Find where the given text appears and provide that cell's center as (X, Y) coordinate. 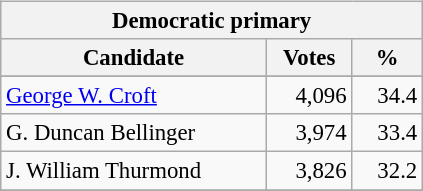
3,826 (309, 171)
Candidate (134, 58)
Votes (309, 58)
% (388, 58)
34.4 (388, 96)
George W. Croft (134, 96)
Democratic primary (212, 21)
J. William Thurmond (134, 171)
4,096 (309, 96)
33.4 (388, 133)
3,974 (309, 133)
32.2 (388, 171)
G. Duncan Bellinger (134, 133)
